Find where the given text appears and provide that cell's center as [X, Y] coordinate. 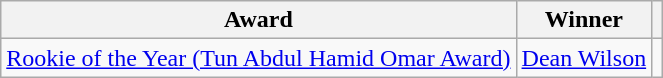
Dean Wilson [584, 58]
Winner [584, 20]
Rookie of the Year (Tun Abdul Hamid Omar Award) [258, 58]
Award [258, 20]
